For the text-containing cell, return its midpoint in [X, Y] coordinate format. 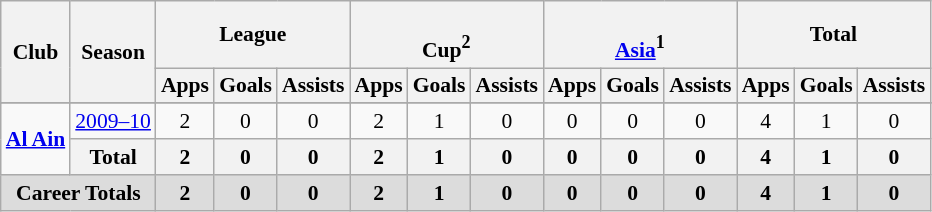
Asia1 [640, 34]
Club [36, 52]
Career Totals [78, 193]
2009–10 [113, 122]
League [253, 34]
Cup2 [447, 34]
Season [113, 52]
Al Ain [36, 140]
